Output the [x, y] coordinate of the center of the cell containing the given text.  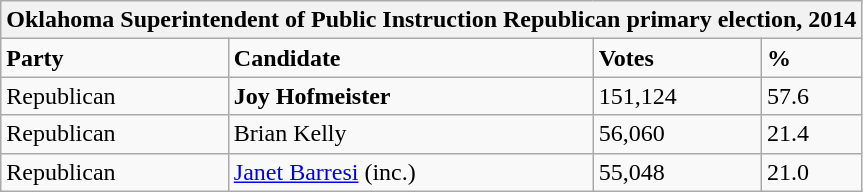
Joy Hofmeister [410, 96]
Party [115, 58]
% [812, 58]
21.0 [812, 172]
Oklahoma Superintendent of Public Instruction Republican primary election, 2014 [432, 20]
Votes [677, 58]
55,048 [677, 172]
Brian Kelly [410, 134]
56,060 [677, 134]
151,124 [677, 96]
57.6 [812, 96]
Candidate [410, 58]
Janet Barresi (inc.) [410, 172]
21.4 [812, 134]
